Pinpoint the cell where the given text exists, returning its (x, y) midpoint coordinate. 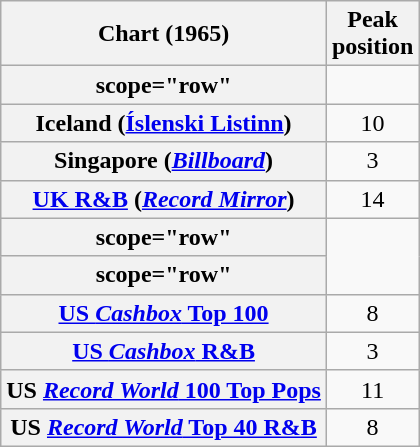
14 (372, 199)
Iceland (Íslenski Listinn) (164, 123)
Singapore (Billboard) (164, 161)
US Cashbox Top 100 (164, 313)
US Cashbox R&B (164, 351)
US Record World Top 40 R&B (164, 427)
Peakposition (372, 34)
Chart (1965) (164, 34)
UK R&B (Record Mirror) (164, 199)
10 (372, 123)
US Record World 100 Top Pops (164, 389)
11 (372, 389)
